From the cell containing the given text, extract its center point as (X, Y) coordinate. 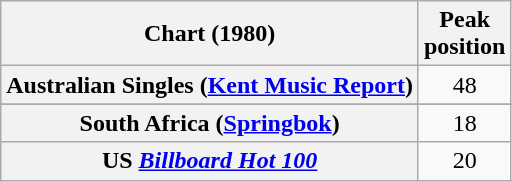
18 (464, 123)
20 (464, 161)
Chart (1980) (210, 34)
South Africa (Springbok) (210, 123)
Peakposition (464, 34)
US Billboard Hot 100 (210, 161)
48 (464, 85)
Australian Singles (Kent Music Report) (210, 85)
